Return the (X, Y) coordinate for the center point of the cell that contains the specified text.  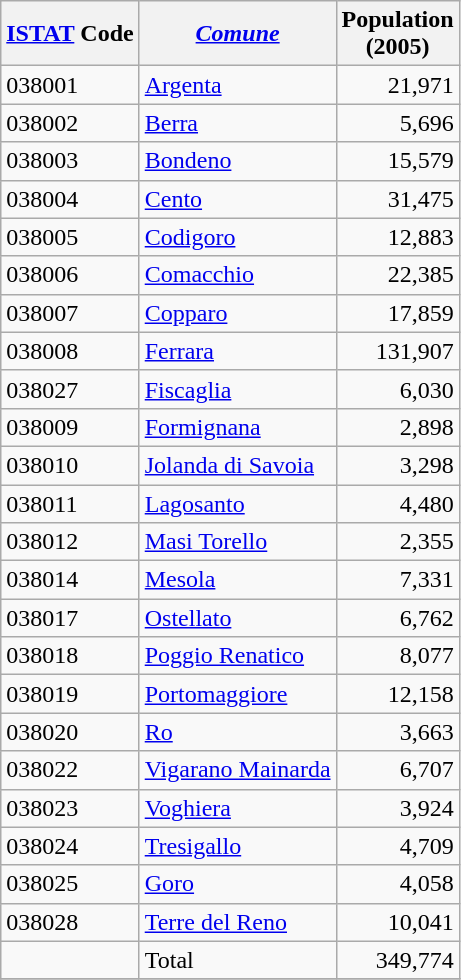
Voghiera (238, 808)
4,058 (398, 884)
Portomaggiore (238, 694)
038023 (70, 808)
2,898 (398, 427)
Mesola (238, 580)
131,907 (398, 351)
Bondeno (238, 161)
Formignana (238, 427)
Ostellato (238, 618)
10,041 (398, 922)
038003 (70, 161)
038009 (70, 427)
Ferrara (238, 351)
038014 (70, 580)
Ro (238, 732)
22,385 (398, 275)
Comune (238, 34)
038001 (70, 85)
6,030 (398, 389)
Codigoro (238, 237)
Masi Torello (238, 542)
21,971 (398, 85)
4,480 (398, 503)
038027 (70, 389)
7,331 (398, 580)
Copparo (238, 313)
038019 (70, 694)
038006 (70, 275)
Poggio Renatico (238, 656)
038024 (70, 846)
038007 (70, 313)
038008 (70, 351)
038028 (70, 922)
15,579 (398, 161)
Goro (238, 884)
Fiscaglia (238, 389)
Vigarano Mainarda (238, 770)
038022 (70, 770)
038011 (70, 503)
3,298 (398, 465)
8,077 (398, 656)
038025 (70, 884)
2,355 (398, 542)
4,709 (398, 846)
Berra (238, 123)
349,774 (398, 960)
6,707 (398, 770)
Jolanda di Savoia (238, 465)
Argenta (238, 85)
12,883 (398, 237)
17,859 (398, 313)
Tresigallo (238, 846)
Lagosanto (238, 503)
5,696 (398, 123)
12,158 (398, 694)
3,663 (398, 732)
038002 (70, 123)
Total (238, 960)
038018 (70, 656)
Cento (238, 199)
038005 (70, 237)
038017 (70, 618)
Terre del Reno (238, 922)
3,924 (398, 808)
Population (2005) (398, 34)
038004 (70, 199)
31,475 (398, 199)
038010 (70, 465)
Comacchio (238, 275)
038020 (70, 732)
6,762 (398, 618)
ISTAT Code (70, 34)
038012 (70, 542)
